Output the [X, Y] coordinate of the center of the cell containing the given text.  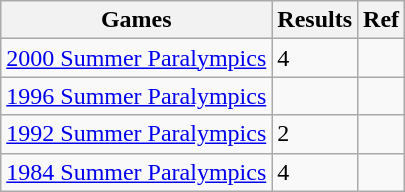
2 [315, 134]
1984 Summer Paralympics [136, 172]
2000 Summer Paralympics [136, 58]
Ref [382, 20]
1992 Summer Paralympics [136, 134]
1996 Summer Paralympics [136, 96]
Games [136, 20]
Results [315, 20]
